Return (X, Y) of the center of cell containing provided text 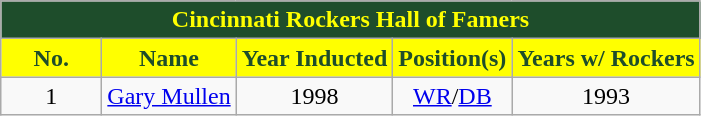
Cincinnati Rockers Hall of Famers (350, 20)
WR/DB (452, 96)
Year Inducted (314, 58)
Years w/ Rockers (606, 58)
Gary Mullen (169, 96)
Position(s) (452, 58)
1993 (606, 96)
No. (52, 58)
Name (169, 58)
1 (52, 96)
1998 (314, 96)
